Scan for the cell matching the given text and deliver its (x, y) coordinate at center. 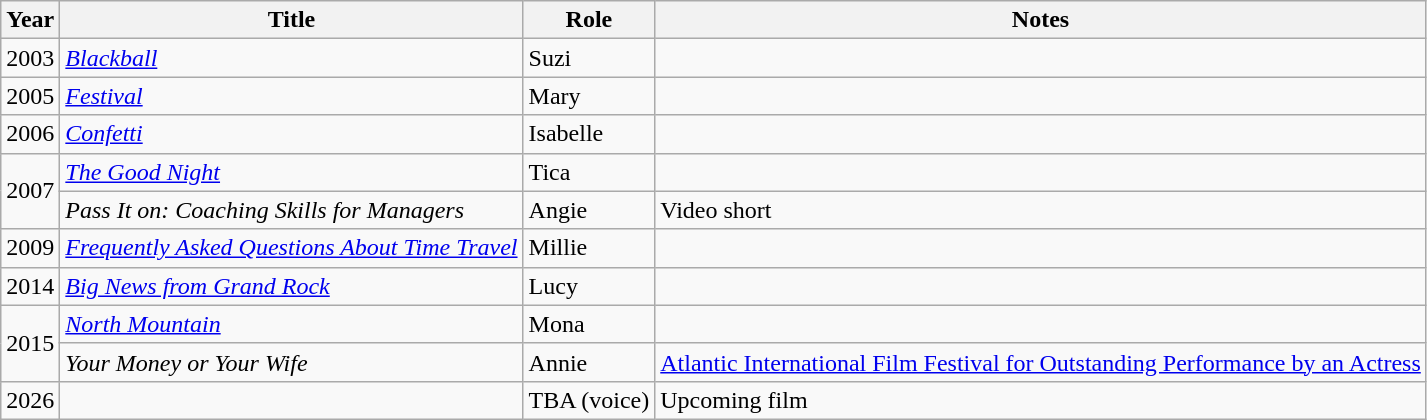
Atlantic International Film Festival for Outstanding Performance by an Actress (1041, 362)
2005 (30, 96)
2015 (30, 343)
Upcoming film (1041, 400)
2014 (30, 286)
Millie (589, 248)
2003 (30, 58)
Frequently Asked Questions About Time Travel (292, 248)
Year (30, 20)
Big News from Grand Rock (292, 286)
Angie (589, 210)
Video short (1041, 210)
Mona (589, 324)
Festival (292, 96)
Annie (589, 362)
Confetti (292, 134)
Isabelle (589, 134)
Title (292, 20)
Pass It on: Coaching Skills for Managers (292, 210)
Your Money or Your Wife (292, 362)
Mary (589, 96)
TBA (voice) (589, 400)
Role (589, 20)
The Good Night (292, 172)
North Mountain (292, 324)
Tica (589, 172)
Blackball (292, 58)
2007 (30, 191)
Notes (1041, 20)
2006 (30, 134)
Suzi (589, 58)
2009 (30, 248)
2026 (30, 400)
Lucy (589, 286)
